Detect which cell encompasses the target text, then output its (x, y) center coordinate. 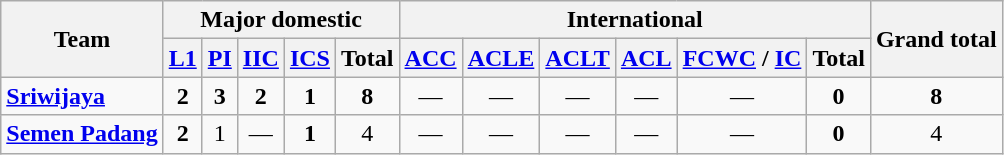
L1 (182, 58)
Major domestic (281, 20)
ICS (310, 58)
3 (220, 96)
International (634, 20)
Semen Padang (82, 134)
Grand total (936, 39)
ACLT (578, 58)
Team (82, 39)
FCWC / IC (742, 58)
Sriwijaya (82, 96)
ACLE (501, 58)
IIC (260, 58)
ACC (430, 58)
PI (220, 58)
ACL (646, 58)
